Find where the given text appears and provide that cell's center as (x, y) coordinate. 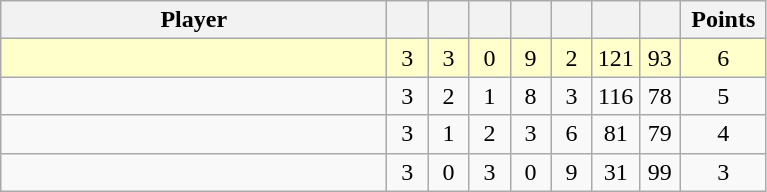
116 (616, 96)
121 (616, 58)
99 (660, 172)
8 (530, 96)
79 (660, 134)
93 (660, 58)
81 (616, 134)
4 (723, 134)
Player (194, 20)
5 (723, 96)
31 (616, 172)
78 (660, 96)
Points (723, 20)
